Extract the [X, Y] coordinate from the center of the cell holding the provided text.  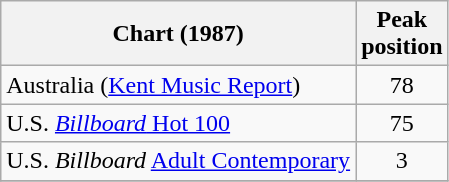
78 [402, 85]
Chart (1987) [178, 34]
Peakposition [402, 34]
U.S. Billboard Hot 100 [178, 123]
3 [402, 161]
Australia (Kent Music Report) [178, 85]
U.S. Billboard Adult Contemporary [178, 161]
75 [402, 123]
